Extract the [X, Y] coordinate from the center of the cell holding the provided text.  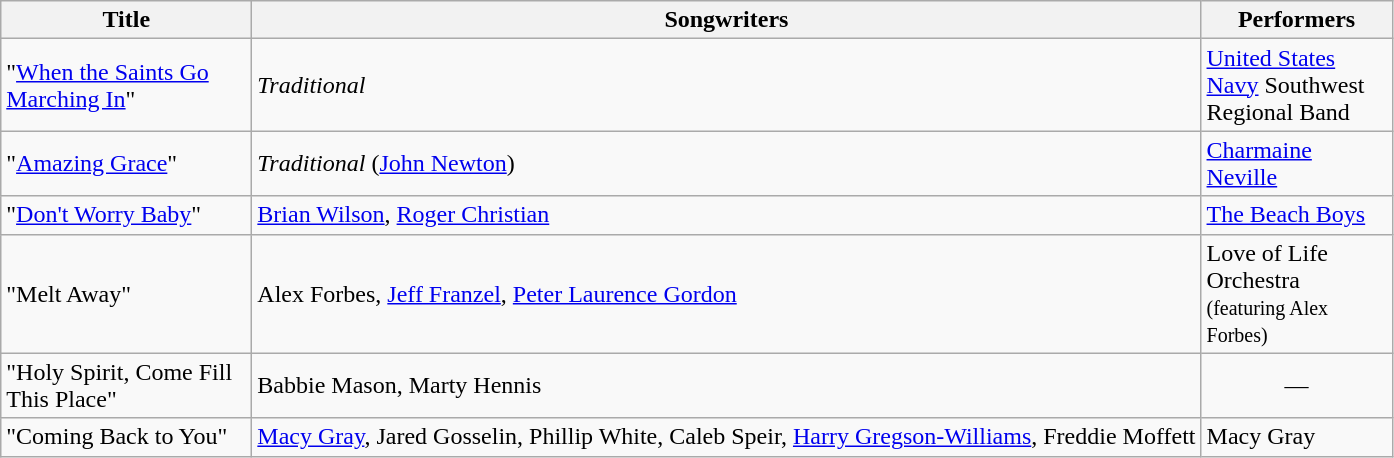
"When the Saints Go Marching In" [126, 85]
"Holy Spirit, Come Fill This Place" [126, 386]
"Don't Worry Baby" [126, 215]
Charmaine Neville [1296, 164]
Brian Wilson, Roger Christian [726, 215]
Macy Gray [1296, 437]
Title [126, 20]
Traditional (John Newton) [726, 164]
— [1296, 386]
Traditional [726, 85]
Babbie Mason, Marty Hennis [726, 386]
"Melt Away" [126, 294]
"Amazing Grace" [126, 164]
Macy Gray, Jared Gosselin, Phillip White, Caleb Speir, Harry Gregson-Williams, Freddie Moffett [726, 437]
Love of Life Orchestra(featuring Alex Forbes) [1296, 294]
Songwriters [726, 20]
United States Navy Southwest Regional Band [1296, 85]
Performers [1296, 20]
The Beach Boys [1296, 215]
Alex Forbes, Jeff Franzel, Peter Laurence Gordon [726, 294]
"Coming Back to You" [126, 437]
